Detect which cell encompasses the target text, then output its (x, y) center coordinate. 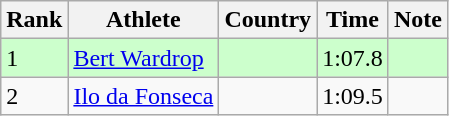
1 (34, 58)
Bert Wardrop (144, 58)
Time (353, 20)
1:07.8 (353, 58)
2 (34, 96)
1:09.5 (353, 96)
Note (418, 20)
Athlete (144, 20)
Rank (34, 20)
Ilo da Fonseca (144, 96)
Country (268, 20)
